Capture the cell that displays the provided text and extract its [X, Y] central coordinate. 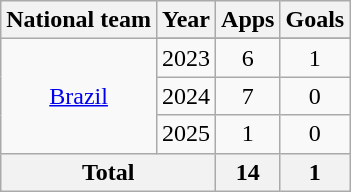
Year [186, 20]
2025 [186, 134]
2023 [186, 58]
6 [248, 58]
Total [108, 172]
Goals [315, 20]
7 [248, 96]
Apps [248, 20]
National team [79, 20]
14 [248, 172]
2024 [186, 96]
Brazil [79, 96]
